Determine the (x, y) coordinate at the center of the cell enclosing the given text.  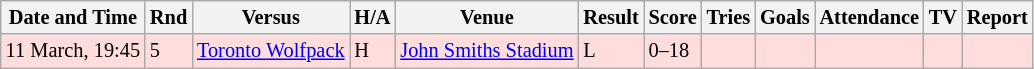
L (610, 51)
John Smiths Stadium (486, 51)
Attendance (870, 17)
0–18 (673, 51)
5 (168, 51)
Rnd (168, 17)
Venue (486, 17)
Result (610, 17)
H (373, 51)
Tries (728, 17)
Toronto Wolfpack (270, 51)
Date and Time (73, 17)
TV (943, 17)
H/A (373, 17)
11 March, 19:45 (73, 51)
Score (673, 17)
Goals (785, 17)
Versus (270, 17)
Report (998, 17)
